Determine the [X, Y] coordinate at the center of the cell enclosing the given text.  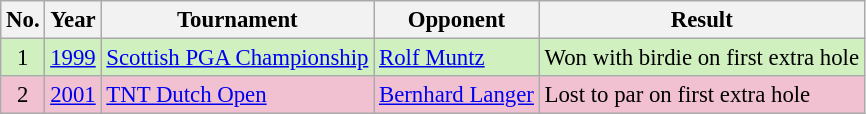
Tournament [238, 20]
Lost to par on first extra hole [702, 95]
1 [23, 58]
Rolf Muntz [457, 58]
Won with birdie on first extra hole [702, 58]
TNT Dutch Open [238, 95]
Opponent [457, 20]
2001 [73, 95]
2 [23, 95]
Scottish PGA Championship [238, 58]
Bernhard Langer [457, 95]
1999 [73, 58]
Year [73, 20]
No. [23, 20]
Result [702, 20]
